Output the [x, y] coordinate of the center of the cell containing the given text.  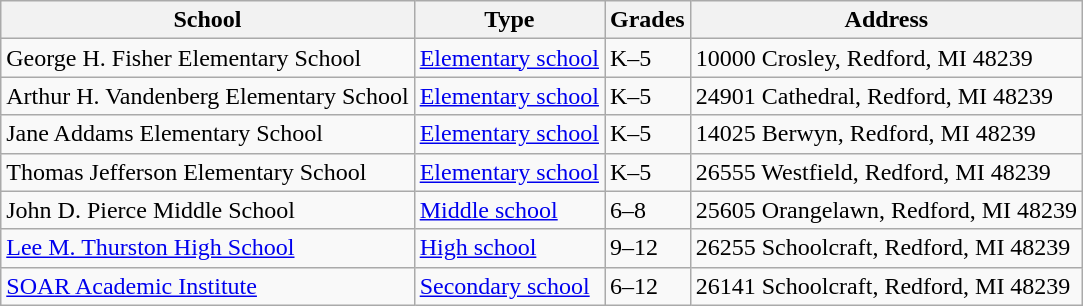
Address [886, 20]
Type [509, 20]
Thomas Jefferson Elementary School [208, 172]
Middle school [509, 210]
6–8 [647, 210]
Grades [647, 20]
Arthur H. Vandenberg Elementary School [208, 96]
High school [509, 248]
Secondary school [509, 286]
9–12 [647, 248]
George H. Fisher Elementary School [208, 58]
26141 Schoolcraft, Redford, MI 48239 [886, 286]
6–12 [647, 286]
24901 Cathedral, Redford, MI 48239 [886, 96]
Lee M. Thurston High School [208, 248]
10000 Crosley, Redford, MI 48239 [886, 58]
John D. Pierce Middle School [208, 210]
26255 Schoolcraft, Redford, MI 48239 [886, 248]
25605 Orangelawn, Redford, MI 48239 [886, 210]
14025 Berwyn, Redford, MI 48239 [886, 134]
Jane Addams Elementary School [208, 134]
SOAR Academic Institute [208, 286]
School [208, 20]
26555 Westfield, Redford, MI 48239 [886, 172]
